Determine the [X, Y] coordinate at the center of the cell enclosing the given text.  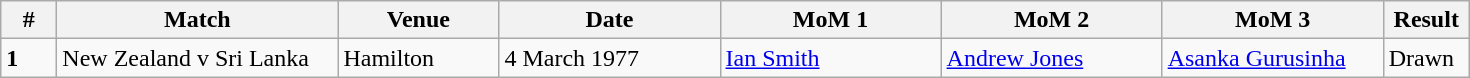
Hamilton [418, 58]
Asanka Gurusinha [1272, 58]
Date [610, 20]
MoM 2 [1052, 20]
Venue [418, 20]
Ian Smith [830, 58]
Andrew Jones [1052, 58]
Result [1426, 20]
MoM 1 [830, 20]
New Zealand v Sri Lanka [198, 58]
Match [198, 20]
4 March 1977 [610, 58]
MoM 3 [1272, 20]
Drawn [1426, 58]
# [29, 20]
1 [29, 58]
